From the cell containing the given text, extract its center point as (x, y) coordinate. 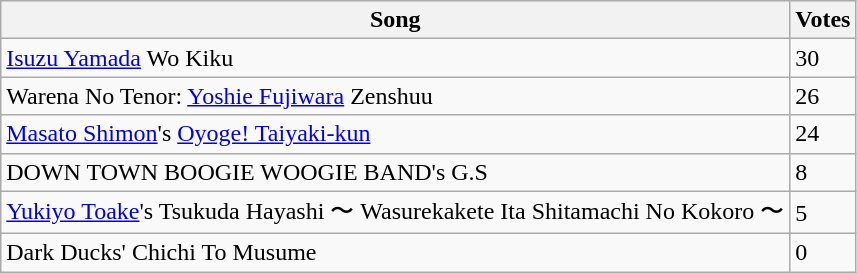
Song (396, 20)
Isuzu Yamada Wo Kiku (396, 58)
Masato Shimon's Oyoge! Taiyaki-kun (396, 134)
DOWN TOWN BOOGIE WOOGIE BAND's G.S (396, 172)
Dark Ducks' Chichi To Musume (396, 253)
30 (823, 58)
26 (823, 96)
Warena No Tenor: Yoshie Fujiwara Zenshuu (396, 96)
0 (823, 253)
Votes (823, 20)
5 (823, 212)
24 (823, 134)
8 (823, 172)
Yukiyo Toake's Tsukuda Hayashi 〜 Wasurekakete Ita Shitamachi No Kokoro 〜 (396, 212)
